Detect which cell encompasses the target text, then output its (X, Y) center coordinate. 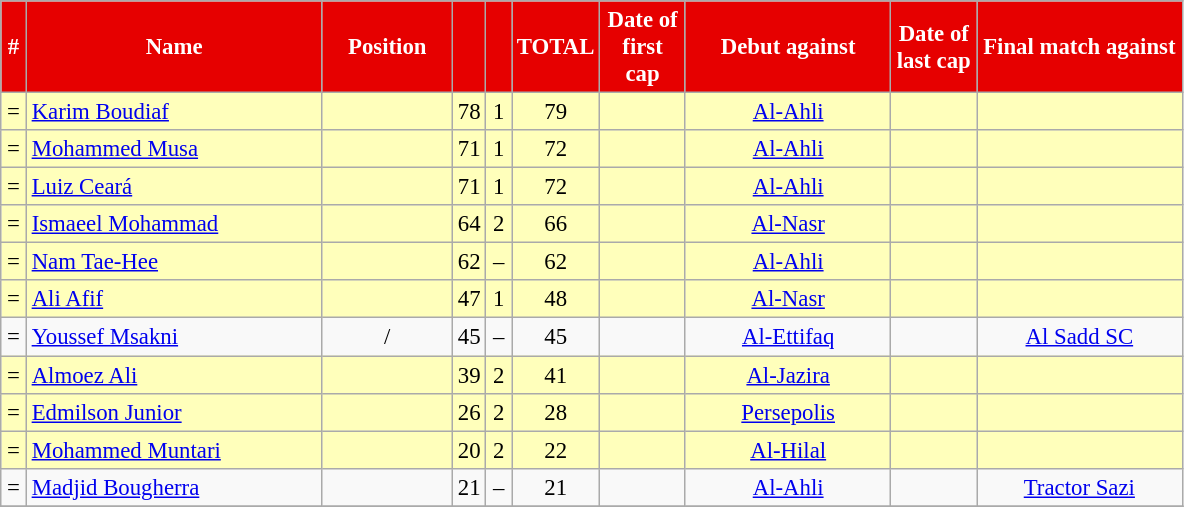
Ali Afif (174, 299)
Debut against (788, 47)
Al Sadd SC (1080, 337)
Almoez Ali (174, 375)
Youssef Msakni (174, 337)
Name (174, 47)
66 (556, 224)
/ (388, 337)
Position (388, 47)
Tractor Sazi (1080, 487)
28 (556, 412)
78 (470, 112)
64 (470, 224)
48 (556, 299)
Mohammed Musa (174, 149)
Al-Hilal (788, 450)
Madjid Bougherra (174, 487)
Date of first cap (643, 47)
41 (556, 375)
Al-Ettifaq (788, 337)
Ismaeel Mohammad (174, 224)
# (14, 47)
47 (470, 299)
20 (470, 450)
Date of last cap (934, 47)
Final match against (1080, 47)
Luiz Ceará (174, 187)
79 (556, 112)
Persepolis (788, 412)
Edmilson Junior (174, 412)
26 (470, 412)
Al-Jazira (788, 375)
TOTAL (556, 47)
Nam Tae-Hee (174, 262)
Mohammed Muntari (174, 450)
39 (470, 375)
Karim Boudiaf (174, 112)
22 (556, 450)
